Identify which cell holds the provided text, then report its [x, y] central coordinate. 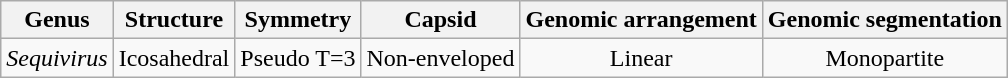
Genomic arrangement [641, 20]
Monopartite [884, 58]
Linear [641, 58]
Non-enveloped [440, 58]
Genus [57, 20]
Symmetry [298, 20]
Sequivirus [57, 58]
Pseudo T=3 [298, 58]
Capsid [440, 20]
Structure [174, 20]
Icosahedral [174, 58]
Genomic segmentation [884, 20]
